Provide the [x, y] coordinate of the cell's center where the given text is located.  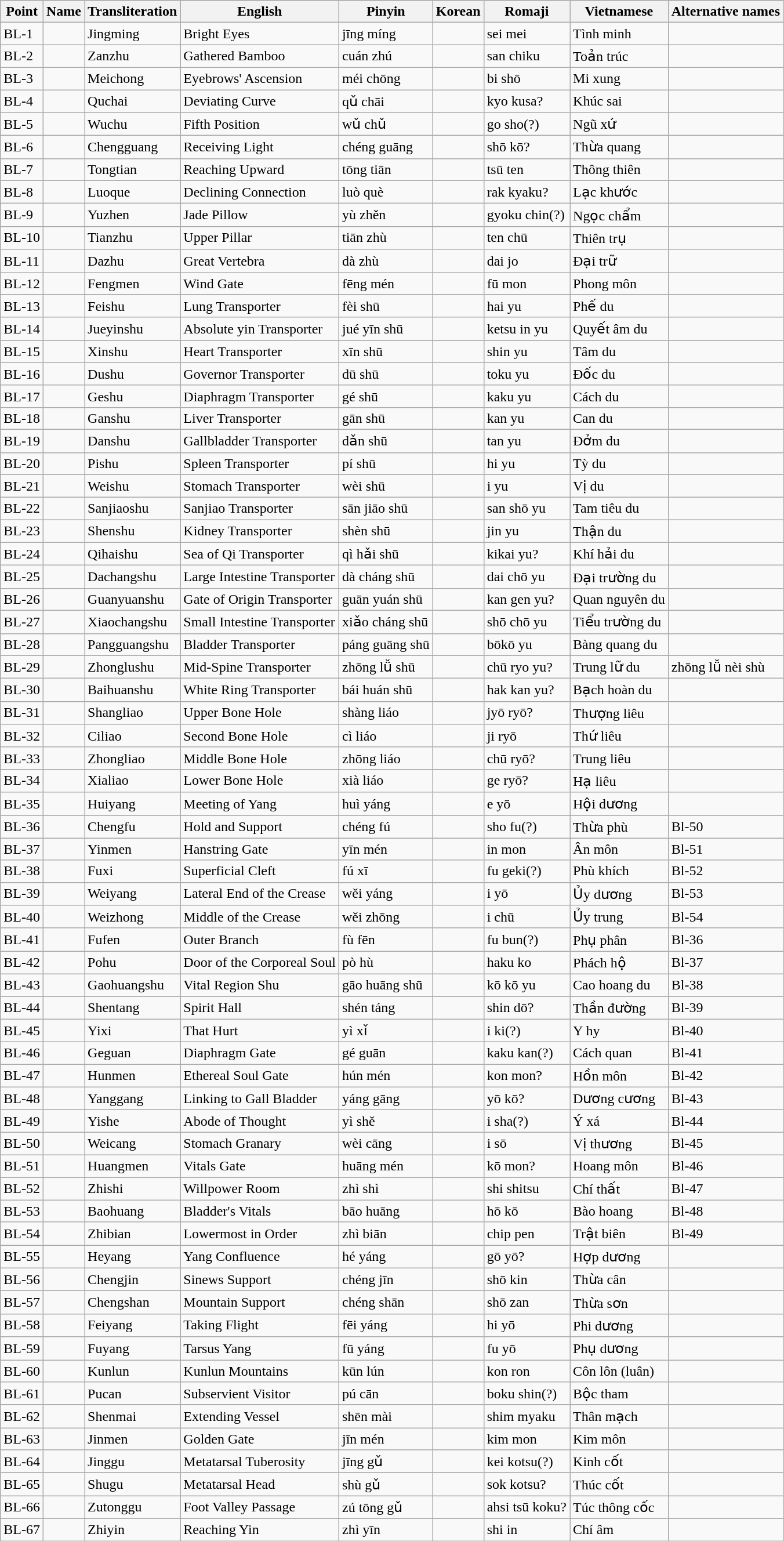
Small Intestine Transporter [260, 622]
ge ryō? [527, 781]
Shenmai [132, 1416]
sho fu(?) [527, 827]
yō kō? [527, 1098]
BL-28 [22, 644]
gāo huāng shū [386, 985]
Thân mạch [619, 1416]
Fifth Position [260, 124]
Bl-39 [725, 1008]
Kunlun [132, 1370]
Trật biên [619, 1234]
Bladder Transporter [260, 644]
Bl-36 [725, 940]
BL-57 [22, 1303]
cì liáo [386, 736]
jin yu [527, 531]
Weizhong [132, 917]
Baohuang [132, 1211]
BL-3 [22, 78]
Phế du [619, 306]
BL-17 [22, 396]
Trung liêu [619, 758]
kūn lún [386, 1370]
fu yō [527, 1348]
shō kin [527, 1279]
Gate of Origin Transporter [260, 599]
Bl-54 [725, 917]
Great Vertebra [260, 261]
fu bun(?) [527, 940]
Zhiyin [132, 1529]
Stomach Transporter [260, 486]
Quan nguyên du [619, 599]
i sha(?) [527, 1121]
Metatarsal Tuberosity [260, 1462]
Xinshu [132, 351]
Korean [458, 12]
Toản trúc [619, 56]
Bl-47 [725, 1189]
fēng mén [386, 284]
Sea of Qi Transporter [260, 554]
gān shū [386, 418]
Vị du [619, 486]
Bạch hoàn du [619, 690]
shi shitsu [527, 1189]
Gallbladder Transporter [260, 441]
Dương cương [619, 1098]
Tianzhu [132, 238]
wǔ chǔ [386, 124]
Danshu [132, 441]
Sinews Support [260, 1279]
Pohu [132, 963]
Superficial Cleft [260, 871]
qǔ chāi [386, 101]
i sō [527, 1144]
Tình minh [619, 34]
chip pen [527, 1234]
Liver Transporter [260, 418]
Thần đường [619, 1008]
hai yu [527, 306]
BL-42 [22, 963]
Vital Region Shu [260, 985]
Bl-49 [725, 1234]
Ganshu [132, 418]
Sanjiao Transporter [260, 509]
Meichong [132, 78]
ahsi tsū koku? [527, 1507]
Pangguangshu [132, 644]
Đốc du [619, 374]
Y hy [619, 1031]
shō chō yu [527, 622]
Chengguang [132, 147]
guān yuán shū [386, 599]
BL-66 [22, 1507]
e yō [527, 804]
BL-47 [22, 1076]
qì hǎi shū [386, 554]
Jinmen [132, 1439]
bōkō yu [527, 644]
BL-32 [22, 736]
Kunlun Mountains [260, 1370]
BL-45 [22, 1031]
Bl-37 [725, 963]
Romaji [527, 12]
Governor Transporter [260, 374]
BL-59 [22, 1348]
shén táng [386, 1008]
zhì shì [386, 1189]
Ngũ xứ [619, 124]
Bl-53 [725, 894]
BL-39 [22, 894]
Shangliao [132, 713]
BL-65 [22, 1484]
BL-31 [22, 713]
Pishu [132, 463]
Heyang [132, 1257]
zhōng liáo [386, 758]
Lung Transporter [260, 306]
Ngọc chẩm [619, 215]
hi yō [527, 1325]
shù gǔ [386, 1484]
go sho(?) [527, 124]
Vietnamese [619, 12]
Hunmen [132, 1076]
Phù khích [619, 871]
Huiyang [132, 804]
i ki(?) [527, 1031]
Feiyang [132, 1325]
Phách hộ [619, 963]
jīng gǔ [386, 1462]
huāng mén [386, 1166]
ketsu in yu [527, 329]
BL-26 [22, 599]
Fufen [132, 940]
tiān zhù [386, 238]
Ủy dương [619, 894]
BL-13 [22, 306]
BL-52 [22, 1189]
kan yu [527, 418]
BL-9 [22, 215]
Tongtian [132, 169]
Qihaishu [132, 554]
Geguan [132, 1053]
yáng gāng [386, 1098]
sān jiāo shū [386, 509]
Can du [619, 418]
Hồn môn [619, 1076]
jīn mén [386, 1439]
fu geki(?) [527, 871]
BL-37 [22, 849]
páng guāng shū [386, 644]
Weiyang [132, 894]
gé guān [386, 1053]
shin yu [527, 351]
Kim môn [619, 1439]
Côn lôn (luân) [619, 1370]
BL-6 [22, 147]
fū yáng [386, 1348]
Vitals Gate [260, 1166]
Huangmen [132, 1166]
Kidney Transporter [260, 531]
zú tōng gǔ [386, 1507]
Bright Eyes [260, 34]
dà cháng shū [386, 577]
BL-10 [22, 238]
Golden Gate [260, 1439]
Lateral End of the Crease [260, 894]
shi in [527, 1529]
Thúc cốt [619, 1484]
BL-2 [22, 56]
wěi zhōng [386, 917]
Bàng quang du [619, 644]
Thận du [619, 531]
Chí thất [619, 1189]
san chiku [527, 56]
Mi xung [619, 78]
kim mon [527, 1439]
Shugu [132, 1484]
Đại trữ [619, 261]
Spirit Hall [260, 1008]
Đại trường du [619, 577]
Jingming [132, 34]
BL-34 [22, 781]
Dachangshu [132, 577]
Outer Branch [260, 940]
Túc thông cốc [619, 1507]
BL-16 [22, 374]
Thiên trụ [619, 238]
Shentang [132, 1008]
cuán zhú [386, 56]
Cách quan [619, 1053]
Bộc tham [619, 1394]
BL-30 [22, 690]
Middle Bone Hole [260, 758]
pú cān [386, 1394]
Thừa cân [619, 1279]
san shō yu [527, 509]
Bl-38 [725, 985]
Zanzhu [132, 56]
Khí hải du [619, 554]
Thứ liêu [619, 736]
shim myaku [527, 1416]
BL-46 [22, 1053]
xià liáo [386, 781]
gé shū [386, 396]
Ciliao [132, 736]
Bào hoang [619, 1211]
Lowermost in Order [260, 1234]
méi chōng [386, 78]
boku shin(?) [527, 1394]
Tarsus Yang [260, 1348]
Bl-52 [725, 871]
ji ryō [527, 736]
Yuzhen [132, 215]
shō kō? [527, 147]
huì yáng [386, 804]
bāo huāng [386, 1211]
BL-24 [22, 554]
Pucan [132, 1394]
fēi yáng [386, 1325]
haku ko [527, 963]
Hợp dương [619, 1257]
fèi shū [386, 306]
Ethereal Soul Gate [260, 1076]
wèi cāng [386, 1144]
BL-1 [22, 34]
Trung lữ du [619, 667]
dǎn shū [386, 441]
BL-40 [22, 917]
yì shě [386, 1121]
Zhonglushu [132, 667]
Upper Pillar [260, 238]
Fuyang [132, 1348]
Diaphragm Gate [260, 1053]
BL-67 [22, 1529]
BL-63 [22, 1439]
fú xī [386, 871]
BL-8 [22, 192]
BL-25 [22, 577]
kō kō yu [527, 985]
fù fēn [386, 940]
Bl-42 [725, 1076]
BL-50 [22, 1144]
Subservient Visitor [260, 1394]
xiǎo cháng shū [386, 622]
Zhongliao [132, 758]
BL-60 [22, 1370]
Point [22, 12]
English [260, 12]
That Hurt [260, 1031]
Absolute yin Transporter [260, 329]
BL-64 [22, 1462]
Phụ dương [619, 1348]
Taking Flight [260, 1325]
Metatarsal Head [260, 1484]
Alternative names [725, 12]
Dushu [132, 374]
Jueyinshu [132, 329]
Bl-50 [725, 827]
tan yu [527, 441]
Reaching Yin [260, 1529]
Thượng liêu [619, 713]
Yishe [132, 1121]
Vị thương [619, 1144]
Weishu [132, 486]
Deviating Curve [260, 101]
Jinggu [132, 1462]
BL-4 [22, 101]
BL-49 [22, 1121]
BL-5 [22, 124]
BL-27 [22, 622]
dai jo [527, 261]
Heart Transporter [260, 351]
sok kotsu? [527, 1484]
Yang Confluence [260, 1257]
BL-11 [22, 261]
White Ring Transporter [260, 690]
BL-54 [22, 1234]
Thừa quang [619, 147]
bi shō [527, 78]
in mon [527, 849]
BL-18 [22, 418]
shin dō? [527, 1008]
Luoque [132, 192]
Yanggang [132, 1098]
BL-38 [22, 871]
jué yīn shū [386, 329]
Transliteration [132, 12]
Chengfu [132, 827]
Kinh cốt [619, 1462]
BL-58 [22, 1325]
Weicang [132, 1144]
kon ron [527, 1370]
Bl-41 [725, 1053]
Tiểu trường du [619, 622]
Bl-48 [725, 1211]
Yinmen [132, 849]
Ý xá [619, 1121]
BL-51 [22, 1166]
Mid-Spine Transporter [260, 667]
Ủy trung [619, 917]
Foot Valley Passage [260, 1507]
BL-29 [22, 667]
chū ryō? [527, 758]
hi yu [527, 463]
gō yō? [527, 1257]
Willpower Room [260, 1189]
BL-48 [22, 1098]
Zhibian [132, 1234]
Cách du [619, 396]
Middle of the Crease [260, 917]
ten chū [527, 238]
BL-12 [22, 284]
Bl-46 [725, 1166]
BL-35 [22, 804]
Door of the Corporeal Soul [260, 963]
BL-43 [22, 985]
Second Bone Hole [260, 736]
BL-53 [22, 1211]
Bl-44 [725, 1121]
tōng tiān [386, 169]
tsū ten [527, 169]
Linking to Gall Bladder [260, 1098]
Chengshan [132, 1303]
BL-61 [22, 1394]
Large Intestine Transporter [260, 577]
Bladder's Vitals [260, 1211]
Bl-40 [725, 1031]
Phi dương [619, 1325]
Stomach Granary [260, 1144]
Zutonggu [132, 1507]
kan gen yu? [527, 599]
BL-56 [22, 1279]
Chí âm [619, 1529]
Abode of Thought [260, 1121]
Bl-45 [725, 1144]
Zhishi [132, 1189]
Tam tiêu du [619, 509]
Xialiao [132, 781]
Quyết âm du [619, 329]
BL-14 [22, 329]
yì xǐ [386, 1031]
BL-55 [22, 1257]
Ân môn [619, 849]
bái huán shū [386, 690]
BL-62 [22, 1416]
Bl-43 [725, 1098]
Guanyuanshu [132, 599]
yīn mén [386, 849]
kaku kan(?) [527, 1053]
Extending Vessel [260, 1416]
kaku yu [527, 396]
kon mon? [527, 1076]
rak kyaku? [527, 192]
BL-7 [22, 169]
chéng guāng [386, 147]
yù zhěn [386, 215]
Phụ phân [619, 940]
chéng jīn [386, 1279]
shō zan [527, 1303]
Hoang môn [619, 1166]
Thừa sơn [619, 1303]
Yixi [132, 1031]
pò hù [386, 963]
Xiaochangshu [132, 622]
Chengjin [132, 1279]
Quchai [132, 101]
Bl-51 [725, 849]
Lower Bone Hole [260, 781]
Cao hoang du [619, 985]
BL-21 [22, 486]
i chū [527, 917]
Spleen Transporter [260, 463]
Meeting of Yang [260, 804]
BL-33 [22, 758]
chéng fú [386, 827]
Hold and Support [260, 827]
Mountain Support [260, 1303]
Hạ liêu [619, 781]
wěi yáng [386, 894]
Upper Bone Hole [260, 713]
Diaphragm Transporter [260, 396]
fū mon [527, 284]
luò què [386, 192]
shàng liáo [386, 713]
gyoku chin(?) [527, 215]
BL-22 [22, 509]
shèn shū [386, 531]
Khúc sai [619, 101]
BL-23 [22, 531]
Hội dương [619, 804]
Baihuanshu [132, 690]
kei kotsu(?) [527, 1462]
Hanstring Gate [260, 849]
wèi shū [386, 486]
zhōng lǚ nèi shù [725, 667]
zhì biān [386, 1234]
BL-19 [22, 441]
i yō [527, 894]
chū ryo yu? [527, 667]
Shenshu [132, 531]
shēn mài [386, 1416]
Feishu [132, 306]
jīng míng [386, 34]
Receiving Light [260, 147]
Geshu [132, 396]
toku yu [527, 374]
sei mei [527, 34]
Jade Pillow [260, 215]
dū shū [386, 374]
Tâm du [619, 351]
Fengmen [132, 284]
Reaching Upward [260, 169]
BL-41 [22, 940]
Fuxi [132, 871]
Declining Connection [260, 192]
zhōng lǚ shū [386, 667]
chéng shān [386, 1303]
Sanjiaoshu [132, 509]
hún mén [386, 1076]
Gathered Bamboo [260, 56]
kō mon? [527, 1166]
Thông thiên [619, 169]
Name [64, 12]
Wuchu [132, 124]
hō kō [527, 1211]
dai chō yu [527, 577]
Gaohuangshu [132, 985]
BL-20 [22, 463]
Tỳ du [619, 463]
Lạc khước [619, 192]
hé yáng [386, 1257]
jyō ryō? [527, 713]
pí shū [386, 463]
Đởm du [619, 441]
Eyebrows' Ascension [260, 78]
Wind Gate [260, 284]
BL-36 [22, 827]
i yu [527, 486]
Pinyin [386, 12]
dà zhù [386, 261]
Phong môn [619, 284]
hak kan yu? [527, 690]
BL-44 [22, 1008]
Thừa phù [619, 827]
BL-15 [22, 351]
xīn shū [386, 351]
kikai yu? [527, 554]
kyo kusa? [527, 101]
zhì yīn [386, 1529]
Dazhu [132, 261]
